Search for the cell housing the specified text and yield its [x, y] center coordinate. 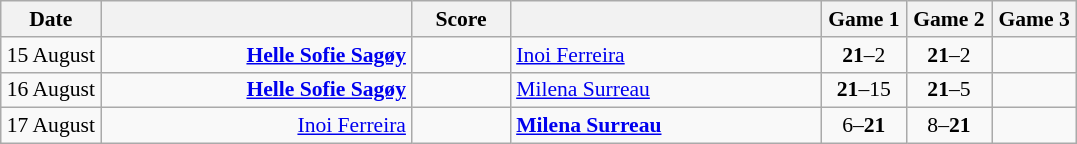
21–5 [948, 90]
21–15 [864, 90]
8–21 [948, 126]
6–21 [864, 126]
15 August [51, 55]
17 August [51, 126]
Score [461, 19]
16 August [51, 90]
Game 3 [1034, 19]
Game 2 [948, 19]
Date [51, 19]
Game 1 [864, 19]
